For the text-containing cell, return its midpoint in [x, y] coordinate format. 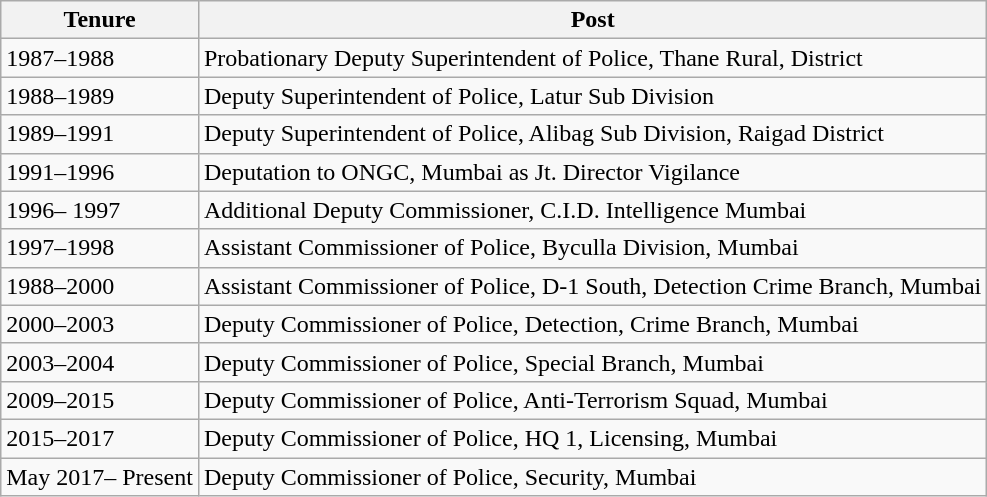
2003–2004 [100, 362]
1988–2000 [100, 286]
Tenure [100, 20]
1997–1998 [100, 248]
Deputy Commissioner of Police, Special Branch, Mumbai [592, 362]
Deputation to ONGC, Mumbai as Jt. Director Vigilance [592, 172]
Assistant Commissioner of Police, Byculla Division, Mumbai [592, 248]
Deputy Superintendent of Police, Alibag Sub Division, Raigad District [592, 134]
Additional Deputy Commissioner, C.I.D. Intelligence Mumbai [592, 210]
1987–1988 [100, 58]
May 2017– Present [100, 477]
Deputy Commissioner of Police, HQ 1, Licensing, Mumbai [592, 438]
1989–1991 [100, 134]
Probationary Deputy Superintendent of Police, Thane Rural, District [592, 58]
1988–1989 [100, 96]
Deputy Commissioner of Police, Anti-Terrorism Squad, Mumbai [592, 400]
Deputy Commissioner of Police, Security, Mumbai [592, 477]
2015–2017 [100, 438]
Deputy Commissioner of Police, Detection, Crime Branch, Mumbai [592, 324]
1996– 1997 [100, 210]
Post [592, 20]
2009–2015 [100, 400]
2000–2003 [100, 324]
Deputy Superintendent of Police, Latur Sub Division [592, 96]
Assistant Commissioner of Police, D-1 South, Detection Crime Branch, Mumbai [592, 286]
1991–1996 [100, 172]
